Output the [X, Y] coordinate of the center of the cell containing the given text.  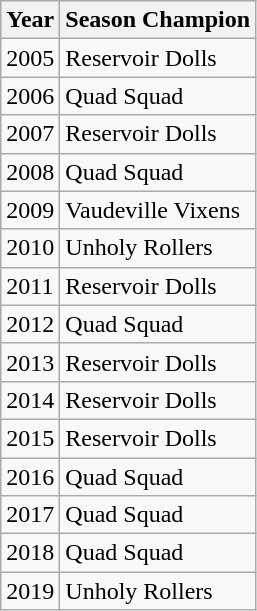
2012 [30, 324]
2013 [30, 362]
2015 [30, 438]
2010 [30, 248]
2014 [30, 400]
Vaudeville Vixens [158, 210]
2018 [30, 553]
2016 [30, 477]
2017 [30, 515]
2019 [30, 591]
2007 [30, 134]
2005 [30, 58]
Season Champion [158, 20]
2011 [30, 286]
Year [30, 20]
2009 [30, 210]
2006 [30, 96]
2008 [30, 172]
